Capture the cell that displays the provided text and extract its (X, Y) central coordinate. 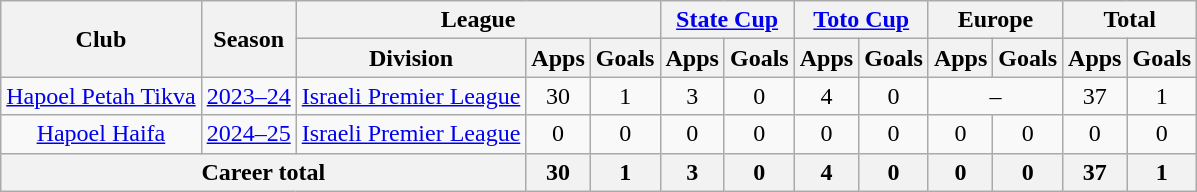
Career total (264, 172)
Total (1130, 20)
Division (411, 58)
Hapoel Haifa (101, 134)
State Cup (727, 20)
2023–24 (248, 96)
League (478, 20)
2024–25 (248, 134)
Europe (995, 20)
– (995, 96)
Hapoel Petah Tikva (101, 96)
Club (101, 39)
Season (248, 39)
Toto Cup (861, 20)
